Identify which cell holds the provided text, then report its (x, y) central coordinate. 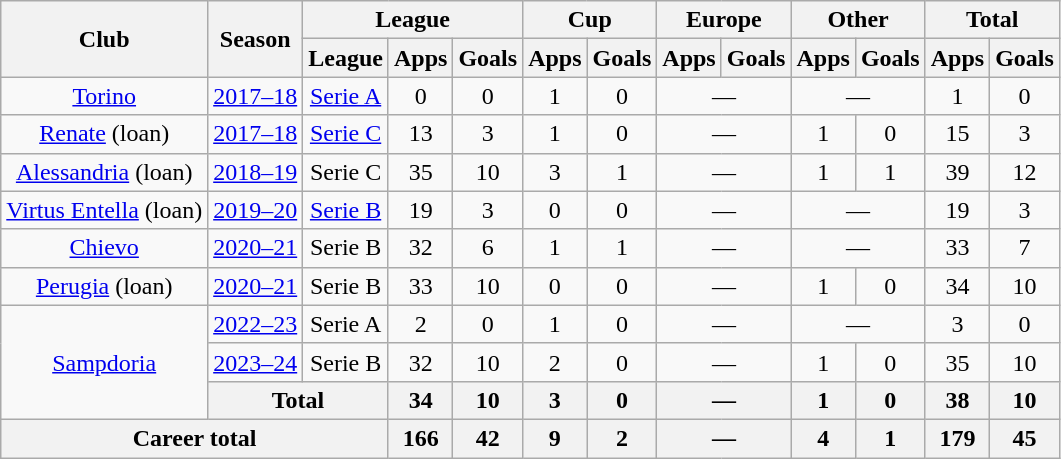
Sampdoria (104, 362)
12 (1025, 172)
13 (420, 134)
2018–19 (256, 172)
9 (555, 438)
Alessandria (loan) (104, 172)
6 (488, 248)
166 (420, 438)
Renate (loan) (104, 134)
42 (488, 438)
Cup (590, 20)
39 (957, 172)
Chievo (104, 248)
2019–20 (256, 210)
Torino (104, 96)
Europe (724, 20)
15 (957, 134)
4 (823, 438)
7 (1025, 248)
179 (957, 438)
2022–23 (256, 324)
45 (1025, 438)
38 (957, 400)
Career total (195, 438)
Club (104, 39)
Virtus Entella (loan) (104, 210)
2023–24 (256, 362)
Perugia (loan) (104, 286)
Other (858, 20)
Season (256, 39)
